Scan for the cell matching the given text and deliver its [x, y] coordinate at center. 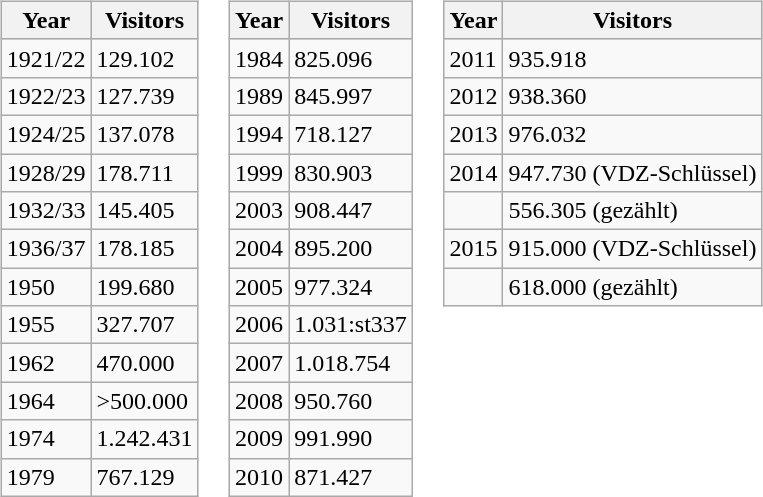
2006 [260, 325]
915.000 (VDZ-Schlüssel) [632, 249]
1924/25 [46, 134]
830.903 [351, 173]
1999 [260, 173]
2014 [474, 173]
2010 [260, 477]
977.324 [351, 287]
199.680 [144, 287]
1936/37 [46, 249]
1.031:st337 [351, 325]
1950 [46, 287]
145.405 [144, 211]
>500.000 [144, 401]
1928/29 [46, 173]
718.127 [351, 134]
137.078 [144, 134]
871.427 [351, 477]
767.129 [144, 477]
1964 [46, 401]
178.185 [144, 249]
556.305 (gezählt) [632, 211]
1922/23 [46, 96]
327.707 [144, 325]
127.739 [144, 96]
1962 [46, 363]
470.000 [144, 363]
935.918 [632, 58]
1.018.754 [351, 363]
2012 [474, 96]
895.200 [351, 249]
2013 [474, 134]
2015 [474, 249]
2007 [260, 363]
938.360 [632, 96]
991.990 [351, 439]
1955 [46, 325]
618.000 (gezählt) [632, 287]
1974 [46, 439]
2003 [260, 211]
845.997 [351, 96]
950.760 [351, 401]
1921/22 [46, 58]
2011 [474, 58]
178.711 [144, 173]
2008 [260, 401]
1994 [260, 134]
825.096 [351, 58]
2005 [260, 287]
1984 [260, 58]
2004 [260, 249]
976.032 [632, 134]
129.102 [144, 58]
1979 [46, 477]
1932/33 [46, 211]
2009 [260, 439]
1989 [260, 96]
947.730 (VDZ-Schlüssel) [632, 173]
908.447 [351, 211]
1.242.431 [144, 439]
